Search for the cell housing the specified text and yield its (X, Y) center coordinate. 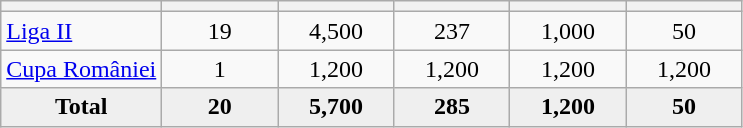
Liga II (82, 31)
1 (220, 69)
237 (452, 31)
20 (220, 107)
4,500 (336, 31)
1,000 (568, 31)
285 (452, 107)
Total (82, 107)
19 (220, 31)
5,700 (336, 107)
Cupa României (82, 69)
